Find where the given text appears and provide that cell's center as (x, y) coordinate. 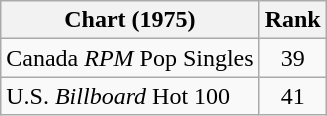
U.S. Billboard Hot 100 (130, 96)
Rank (292, 20)
Canada RPM Pop Singles (130, 58)
Chart (1975) (130, 20)
41 (292, 96)
39 (292, 58)
